Detect which cell encompasses the target text, then output its [X, Y] center coordinate. 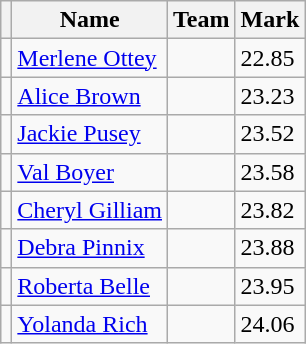
23.82 [270, 210]
Cheryl Gilliam [90, 210]
24.06 [270, 324]
Roberta Belle [90, 286]
23.23 [270, 96]
22.85 [270, 58]
Alice Brown [90, 96]
Yolanda Rich [90, 324]
Team [202, 20]
23.88 [270, 248]
23.95 [270, 286]
Jackie Pusey [90, 134]
Merlene Ottey [90, 58]
Val Boyer [90, 172]
Mark [270, 20]
Name [90, 20]
23.58 [270, 172]
Debra Pinnix [90, 248]
23.52 [270, 134]
